Return the (X, Y) coordinate for the center point of the cell that contains the specified text.  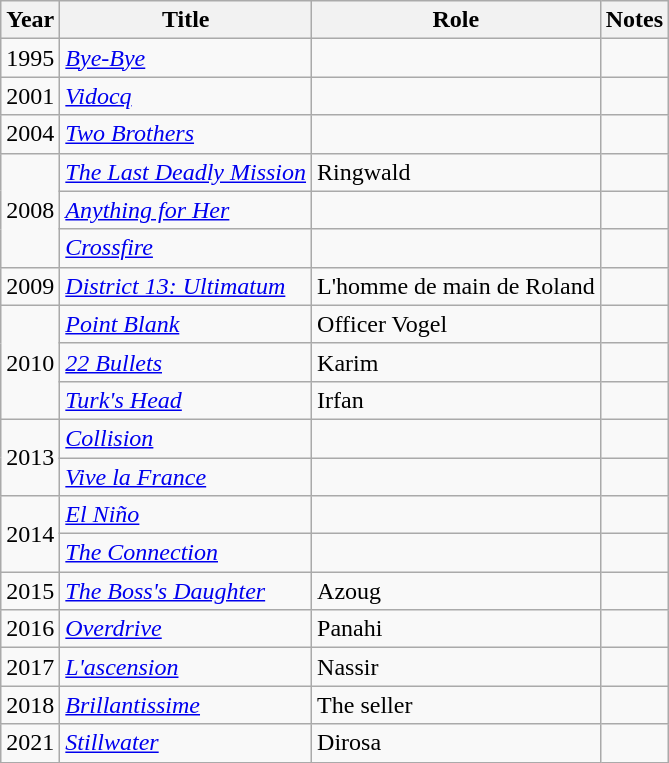
Crossfire (186, 248)
2021 (30, 743)
Panahi (456, 629)
Year (30, 20)
2013 (30, 457)
Brillantissime (186, 705)
Stillwater (186, 743)
El Niño (186, 515)
Collision (186, 438)
2015 (30, 591)
2004 (30, 134)
2016 (30, 629)
Bye-Bye (186, 58)
The Connection (186, 553)
Irfan (456, 400)
Azoug (456, 591)
Vive la France (186, 477)
2008 (30, 210)
Point Blank (186, 324)
2017 (30, 667)
1995 (30, 58)
Nassir (456, 667)
Two Brothers (186, 134)
Turk's Head (186, 400)
District 13: Ultimatum (186, 286)
22 Bullets (186, 362)
The Boss's Daughter (186, 591)
2001 (30, 96)
Notes (634, 20)
The Last Deadly Mission (186, 172)
2018 (30, 705)
Vidocq (186, 96)
The seller (456, 705)
Dirosa (456, 743)
2009 (30, 286)
L'homme de main de Roland (456, 286)
Karim (456, 362)
Role (456, 20)
Ringwald (456, 172)
Officer Vogel (456, 324)
2014 (30, 534)
Overdrive (186, 629)
2010 (30, 362)
Title (186, 20)
L'ascension (186, 667)
Anything for Her (186, 210)
